From the cell containing the given text, extract its center point as (X, Y) coordinate. 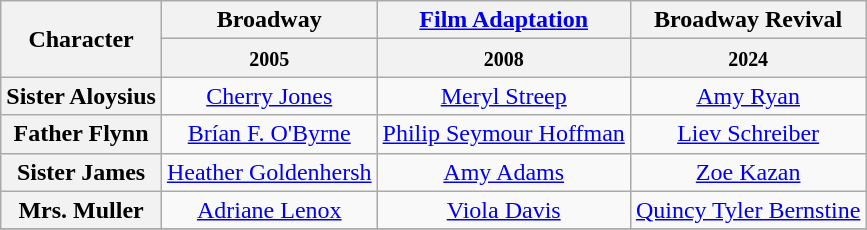
Amy Ryan (748, 96)
Zoe Kazan (748, 172)
2024 (748, 58)
Broadway Revival (748, 20)
2008 (504, 58)
Brían F. O'Byrne (269, 134)
Liev Schreiber (748, 134)
Broadway (269, 20)
Sister Aloysius (82, 96)
Character (82, 39)
Father Flynn (82, 134)
Philip Seymour Hoffman (504, 134)
Meryl Streep (504, 96)
Cherry Jones (269, 96)
Amy Adams (504, 172)
Mrs. Muller (82, 210)
Quincy Tyler Bernstine (748, 210)
Heather Goldenhersh (269, 172)
2005 (269, 58)
Viola Davis (504, 210)
Adriane Lenox (269, 210)
Sister James (82, 172)
Film Adaptation (504, 20)
